From the cell containing the given text, extract its center point as [X, Y] coordinate. 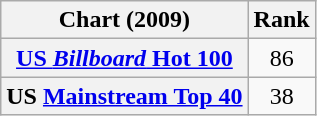
38 [282, 96]
86 [282, 58]
US Mainstream Top 40 [124, 96]
US Billboard Hot 100 [124, 58]
Chart (2009) [124, 20]
Rank [282, 20]
